Return (x, y) of the center of cell containing provided text 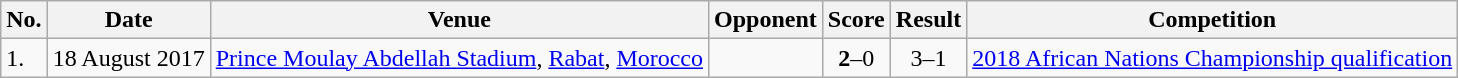
No. (24, 20)
2–0 (856, 58)
Score (856, 20)
2018 African Nations Championship qualification (1212, 58)
Venue (459, 20)
1. (24, 58)
18 August 2017 (128, 58)
3–1 (928, 58)
Prince Moulay Abdellah Stadium, Rabat, Morocco (459, 58)
Competition (1212, 20)
Date (128, 20)
Result (928, 20)
Opponent (766, 20)
